Locate the cell with the specified text and output its [X, Y] center coordinate. 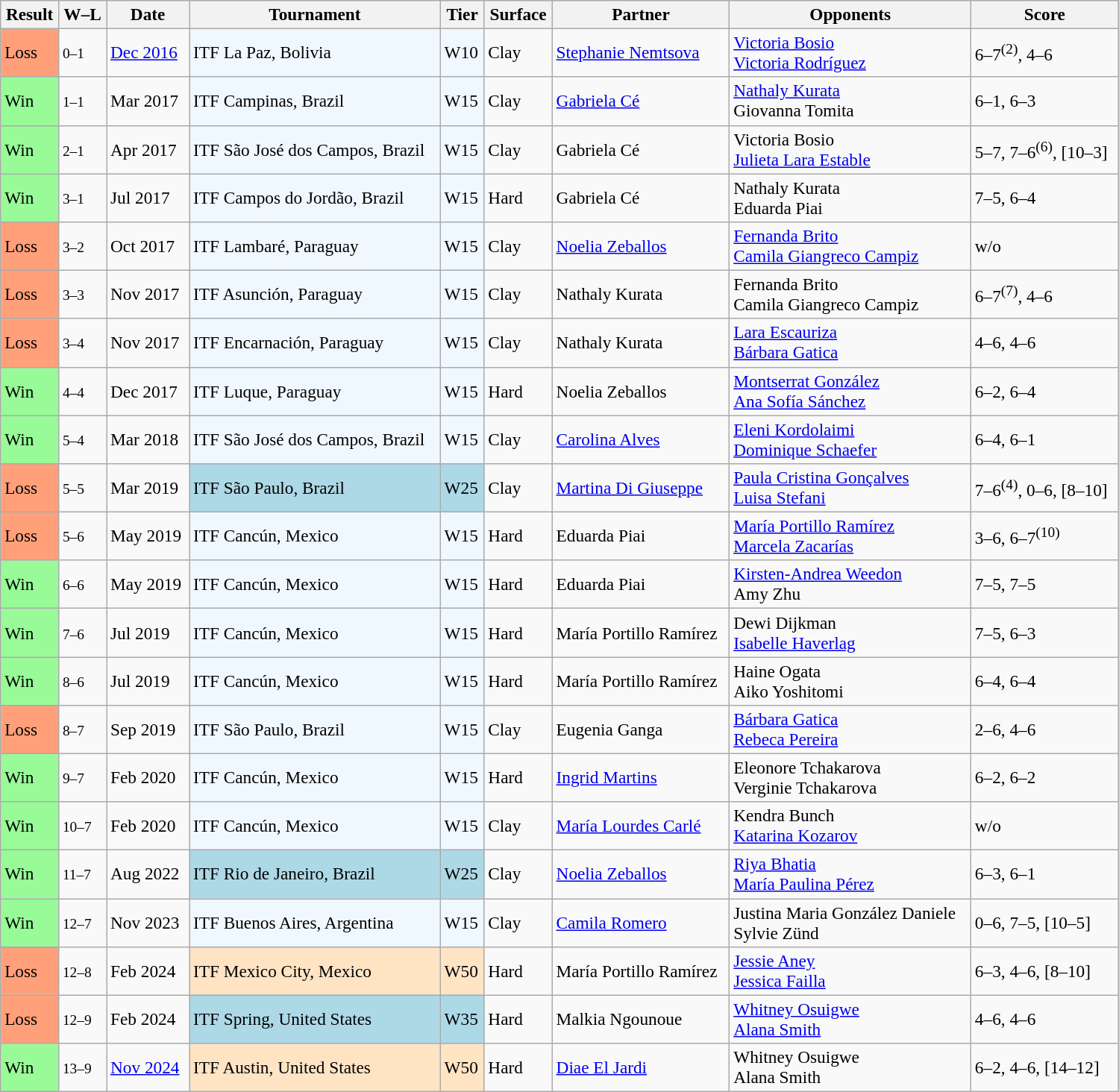
Surface [518, 14]
Martina Di Giuseppe [641, 488]
María Lourdes Carlé [641, 826]
12–7 [82, 922]
Carolina Alves [641, 439]
5–5 [82, 488]
ITF Luque, Paraguay [315, 391]
Eugenia Ganga [641, 729]
ITF Mexico City, Mexico [315, 971]
2–1 [82, 149]
2–6, 4–6 [1044, 729]
ITF La Paz, Bolivia [315, 52]
6–2, 4–6, [14–12] [1044, 1067]
10–7 [82, 826]
Ingrid Martins [641, 777]
3–4 [82, 343]
4–4 [82, 391]
Lara Escauriza Bárbara Gatica [850, 343]
Mar 2019 [148, 488]
Diae El Jardi [641, 1067]
María Portillo Ramírez Marcela Zacarías [850, 536]
Paula Cristina Gonçalves Luisa Stefani [850, 488]
6–4, 6–4 [1044, 680]
Justina Maria González Daniele Sylvie Zünd [850, 922]
Apr 2017 [148, 149]
Tier [463, 14]
6–2, 6–2 [1044, 777]
8–6 [82, 680]
ITF Buenos Aires, Argentina [315, 922]
W–L [82, 14]
3–2 [82, 246]
9–7 [82, 777]
Nov 2024 [148, 1067]
Result [30, 14]
Oct 2017 [148, 246]
ITF Campos do Jordão, Brazil [315, 197]
Nathaly Kurata Eduarda Piai [850, 197]
Jul 2017 [148, 197]
Bárbara Gatica Rebeca Pereira [850, 729]
Dec 2016 [148, 52]
6–3, 4–6, [8–10] [1044, 971]
3–3 [82, 294]
Stephanie Nemtsova [641, 52]
ITF Asunción, Paraguay [315, 294]
Dewi Dijkman Isabelle Haverlag [850, 633]
Jessie Aney Jessica Failla [850, 971]
Eleonore Tchakarova Verginie Tchakarova [850, 777]
W10 [463, 52]
0–1 [82, 52]
8–7 [82, 729]
6–6 [82, 585]
Montserrat González Ana Sofía Sánchez [850, 391]
Kirsten-Andrea Weedon Amy Zhu [850, 585]
Aug 2022 [148, 874]
7–5, 7–5 [1044, 585]
7–6 [82, 633]
13–9 [82, 1067]
Victoria Bosio Julieta Lara Estable [850, 149]
ITF Campinas, Brazil [315, 101]
6–3, 6–1 [1044, 874]
6–1, 6–3 [1044, 101]
Tournament [315, 14]
6–4, 6–1 [1044, 439]
0–6, 7–5, [10–5] [1044, 922]
Dec 2017 [148, 391]
5–6 [82, 536]
Mar 2017 [148, 101]
3–1 [82, 197]
6–7(7), 4–6 [1044, 294]
ITF Spring, United States [315, 1019]
Partner [641, 14]
Nov 2023 [148, 922]
W35 [463, 1019]
12–8 [82, 971]
5–7, 7–6(6), [10–3] [1044, 149]
7–6(4), 0–6, [8–10] [1044, 488]
7–5, 6–4 [1044, 197]
ITF Lambaré, Paraguay [315, 246]
Sep 2019 [148, 729]
Malkia Ngounoue [641, 1019]
Kendra Bunch Katarina Kozarov [850, 826]
Opponents [850, 14]
ITF Rio de Janeiro, Brazil [315, 874]
5–4 [82, 439]
7–5, 6–3 [1044, 633]
Score [1044, 14]
1–1 [82, 101]
Haine Ogata Aiko Yoshitomi [850, 680]
11–7 [82, 874]
Nathaly Kurata Giovanna Tomita [850, 101]
Camila Romero [641, 922]
12–9 [82, 1019]
Date [148, 14]
Eleni Kordolaimi Dominique Schaefer [850, 439]
ITF Austin, United States [315, 1067]
Mar 2018 [148, 439]
Riya Bhatia María Paulina Pérez [850, 874]
6–7(2), 4–6 [1044, 52]
Victoria Bosio Victoria Rodríguez [850, 52]
6–2, 6–4 [1044, 391]
ITF Encarnación, Paraguay [315, 343]
3–6, 6–7(10) [1044, 536]
